From the cell containing the given text, extract its center point as [X, Y] coordinate. 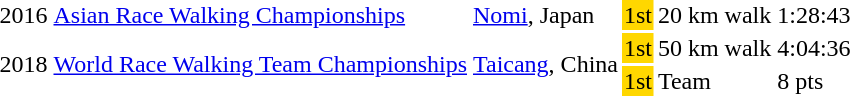
20 km walk [714, 15]
Nomi, Japan [546, 15]
Team [714, 81]
50 km walk [714, 48]
Asian Race Walking Championships [260, 15]
World Race Walking Team Championships [260, 64]
Taicang, China [546, 64]
